Detect which cell encompasses the target text, then output its (x, y) center coordinate. 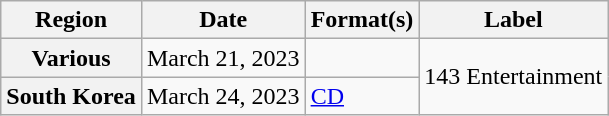
Label (514, 20)
South Korea (72, 96)
Various (72, 58)
Region (72, 20)
Date (223, 20)
Format(s) (362, 20)
March 21, 2023 (223, 58)
March 24, 2023 (223, 96)
143 Entertainment (514, 77)
CD (362, 96)
